Detect which cell encompasses the target text, then output its [X, Y] center coordinate. 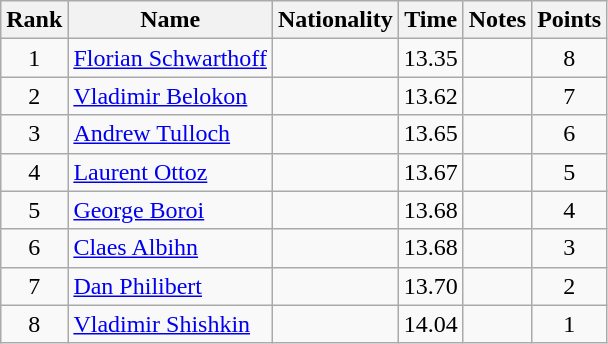
13.70 [430, 286]
Nationality [335, 20]
Rank [34, 20]
George Boroi [170, 210]
13.65 [430, 134]
Name [170, 20]
13.35 [430, 58]
13.67 [430, 172]
Florian Schwarthoff [170, 58]
Vladimir Shishkin [170, 324]
14.04 [430, 324]
Notes [497, 20]
Time [430, 20]
Points [570, 20]
Andrew Tulloch [170, 134]
13.62 [430, 96]
Dan Philibert [170, 286]
Laurent Ottoz [170, 172]
Claes Albihn [170, 248]
Vladimir Belokon [170, 96]
